Scan for the cell matching the given text and deliver its [X, Y] coordinate at center. 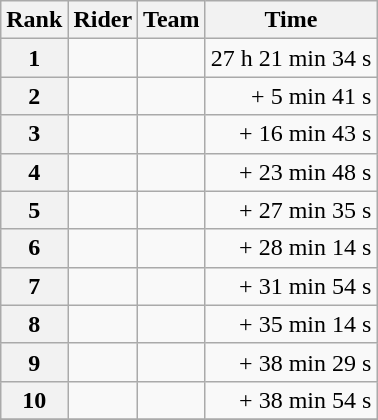
+ 38 min 54 s [291, 400]
8 [34, 324]
Rank [34, 20]
+ 5 min 41 s [291, 96]
3 [34, 134]
2 [34, 96]
+ 23 min 48 s [291, 172]
+ 31 min 54 s [291, 286]
+ 35 min 14 s [291, 324]
9 [34, 362]
5 [34, 210]
27 h 21 min 34 s [291, 58]
10 [34, 400]
Time [291, 20]
4 [34, 172]
+ 28 min 14 s [291, 248]
6 [34, 248]
7 [34, 286]
+ 16 min 43 s [291, 134]
+ 38 min 29 s [291, 362]
1 [34, 58]
+ 27 min 35 s [291, 210]
Team [172, 20]
Rider [103, 20]
